Identify which cell holds the provided text, then report its [X, Y] central coordinate. 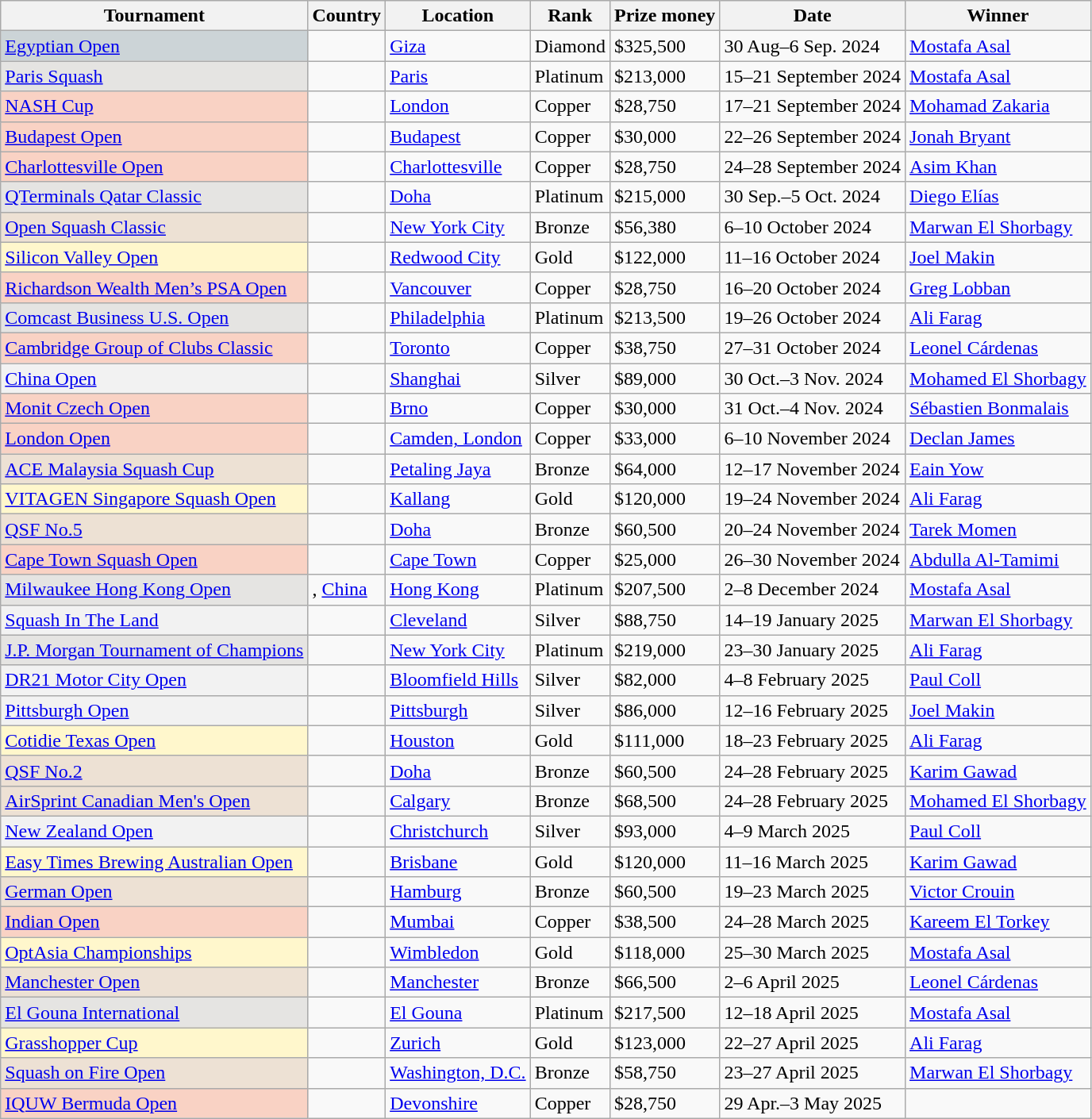
12–18 April 2025 [813, 1013]
30 Sep.–5 Oct. 2024 [813, 197]
Devonshire [458, 1103]
NASH Cup [154, 106]
Jonah Bryant [998, 137]
Diamond [570, 46]
23–27 April 2025 [813, 1073]
$66,500 [664, 982]
J.P. Morgan Tournament of Champions [154, 650]
OptAsia Championships [154, 952]
Kareem El Torkey [998, 922]
$93,000 [664, 831]
23–30 January 2025 [813, 650]
$38,750 [664, 348]
China Open [154, 379]
Charlottesville Open [154, 167]
Brno [458, 409]
AirSprint Canadian Men's Open [154, 801]
Abdulla Al-Tamimi [998, 559]
Winner [998, 16]
El Gouna [458, 1013]
Petaling Jaya [458, 469]
Declan James [998, 439]
QSF No.5 [154, 529]
$213,500 [664, 317]
26–30 November 2024 [813, 559]
Open Squash Classic [154, 227]
Sébastien Bonmalais [998, 409]
German Open [154, 892]
6–10 November 2024 [813, 439]
Shanghai [458, 379]
Houston [458, 740]
QTerminals Qatar Classic [154, 197]
Pittsburgh [458, 710]
$123,000 [664, 1043]
Paris Squash [154, 76]
Grasshopper Cup [154, 1043]
12–17 November 2024 [813, 469]
Date [813, 16]
New Zealand Open [154, 831]
Manchester [458, 982]
$219,000 [664, 650]
$56,380 [664, 227]
31 Oct.–4 Nov. 2024 [813, 409]
Indian Open [154, 922]
London Open [154, 439]
Camden, London [458, 439]
$68,500 [664, 801]
29 Apr.–3 May 2025 [813, 1103]
Milwaukee Hong Kong Open [154, 590]
Vancouver [458, 287]
17–21 September 2024 [813, 106]
16–20 October 2024 [813, 287]
$118,000 [664, 952]
Diego Elías [998, 197]
Egyptian Open [154, 46]
2–6 April 2025 [813, 982]
6–10 October 2024 [813, 227]
Bloomfield Hills [458, 680]
$325,500 [664, 46]
12–16 February 2025 [813, 710]
Tarek Momen [998, 529]
18–23 February 2025 [813, 740]
Budapest [458, 137]
$82,000 [664, 680]
Mumbai [458, 922]
Richardson Wealth Men’s PSA Open [154, 287]
Silicon Valley Open [154, 257]
Squash on Fire Open [154, 1073]
Rank [570, 16]
30 Aug–6 Sep. 2024 [813, 46]
$38,500 [664, 922]
19–26 October 2024 [813, 317]
London [458, 106]
4–8 February 2025 [813, 680]
Hamburg [458, 892]
Cambridge Group of Clubs Classic [154, 348]
$58,750 [664, 1073]
Washington, D.C. [458, 1073]
Cape Town Squash Open [154, 559]
2–8 December 2024 [813, 590]
Country [347, 16]
VITAGEN Singapore Squash Open [154, 499]
Easy Times Brewing Australian Open [154, 861]
ACE Malaysia Squash Cup [154, 469]
24–28 March 2025 [813, 922]
Giza [458, 46]
DR21 Motor City Open [154, 680]
11–16 March 2025 [813, 861]
Cape Town [458, 559]
IQUW Bermuda Open [154, 1103]
20–24 November 2024 [813, 529]
QSF No.2 [154, 771]
Calgary [458, 801]
El Gouna International [154, 1013]
Mohamad Zakaria [998, 106]
27–31 October 2024 [813, 348]
Eain Yow [998, 469]
Prize money [664, 16]
$86,000 [664, 710]
Paris [458, 76]
Victor Crouin [998, 892]
4–9 March 2025 [813, 831]
Monit Czech Open [154, 409]
Wimbledon [458, 952]
Christchurch [458, 831]
Hong Kong [458, 590]
Pittsburgh Open [154, 710]
Kallang [458, 499]
$215,000 [664, 197]
Greg Lobban [998, 287]
Zurich [458, 1043]
Brisbane [458, 861]
$33,000 [664, 439]
19–23 March 2025 [813, 892]
$64,000 [664, 469]
Cotidie Texas Open [154, 740]
14–19 January 2025 [813, 620]
22–27 April 2025 [813, 1043]
Location [458, 16]
25–30 March 2025 [813, 952]
24–28 September 2024 [813, 167]
$88,750 [664, 620]
$25,000 [664, 559]
Squash In The Land [154, 620]
11–16 October 2024 [813, 257]
Philadelphia [458, 317]
Asim Khan [998, 167]
Budapest Open [154, 137]
$213,000 [664, 76]
$122,000 [664, 257]
Tournament [154, 16]
Comcast Business U.S. Open [154, 317]
22–26 September 2024 [813, 137]
Cleveland [458, 620]
Redwood City [458, 257]
$217,500 [664, 1013]
Charlottesville [458, 167]
Manchester Open [154, 982]
$89,000 [664, 379]
19–24 November 2024 [813, 499]
30 Oct.–3 Nov. 2024 [813, 379]
$111,000 [664, 740]
Toronto [458, 348]
$207,500 [664, 590]
, China [347, 590]
15–21 September 2024 [813, 76]
